Detect which cell encompasses the target text, then output its [x, y] center coordinate. 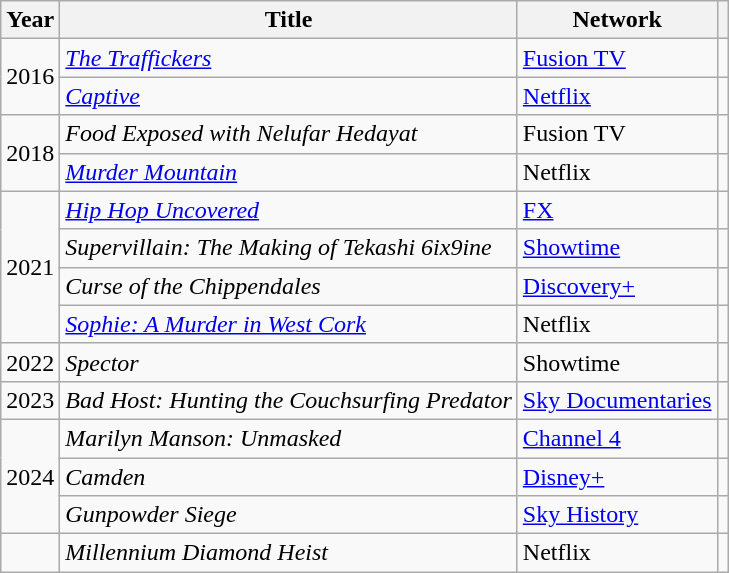
Discovery+ [617, 286]
Camden [289, 477]
FX [617, 210]
Hip Hop Uncovered [289, 210]
2024 [30, 476]
2021 [30, 267]
Sophie: A Murder in West Cork [289, 324]
Bad Host: Hunting the Couchsurfing Predator [289, 400]
The Traffickers [289, 58]
Supervillain: The Making of Tekashi 6ix9ine [289, 248]
Murder Mountain [289, 172]
Sky History [617, 515]
Food Exposed with Nelufar Hedayat [289, 134]
Channel 4 [617, 438]
2023 [30, 400]
2016 [30, 77]
Title [289, 20]
Millennium Diamond Heist [289, 553]
Curse of the Chippendales [289, 286]
Network [617, 20]
Marilyn Manson: Unmasked [289, 438]
Disney+ [617, 477]
2018 [30, 153]
Captive [289, 96]
Spector [289, 362]
2022 [30, 362]
Year [30, 20]
Sky Documentaries [617, 400]
Gunpowder Siege [289, 515]
